For the text-containing cell, return its midpoint in [X, Y] coordinate format. 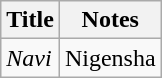
Navi [30, 58]
Title [30, 20]
Nigensha [110, 58]
Notes [110, 20]
